Provide the (x, y) coordinate of the cell's center where the given text is located.  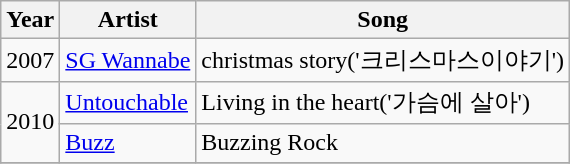
2007 (30, 60)
christmas story('크리스마스이야기') (383, 60)
Buzzing Rock (383, 143)
SG Wannabe (128, 60)
Artist (128, 20)
Living in the heart('가슴에 살아') (383, 102)
2010 (30, 122)
Song (383, 20)
Untouchable (128, 102)
Buzz (128, 143)
Year (30, 20)
